Return the (X, Y) coordinate for the center point of the cell that contains the specified text.  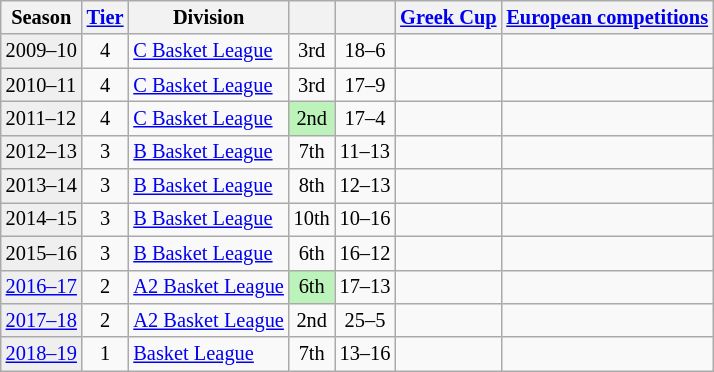
13–16 (366, 354)
Season (42, 17)
10–16 (366, 219)
2017–18 (42, 320)
Tier (106, 17)
17–4 (366, 118)
Basket League (208, 354)
2012–13 (42, 152)
17–9 (366, 85)
2018–19 (42, 354)
Greek Cup (448, 17)
2015–16 (42, 253)
2009–10 (42, 51)
2010–11 (42, 85)
2011–12 (42, 118)
10th (312, 219)
25–5 (366, 320)
2014–15 (42, 219)
16–12 (366, 253)
2013–14 (42, 186)
8th (312, 186)
1 (106, 354)
Division (208, 17)
2016–17 (42, 287)
11–13 (366, 152)
17–13 (366, 287)
18–6 (366, 51)
12–13 (366, 186)
European competitions (607, 17)
